Extract the (X, Y) coordinate from the center of the cell holding the provided text.  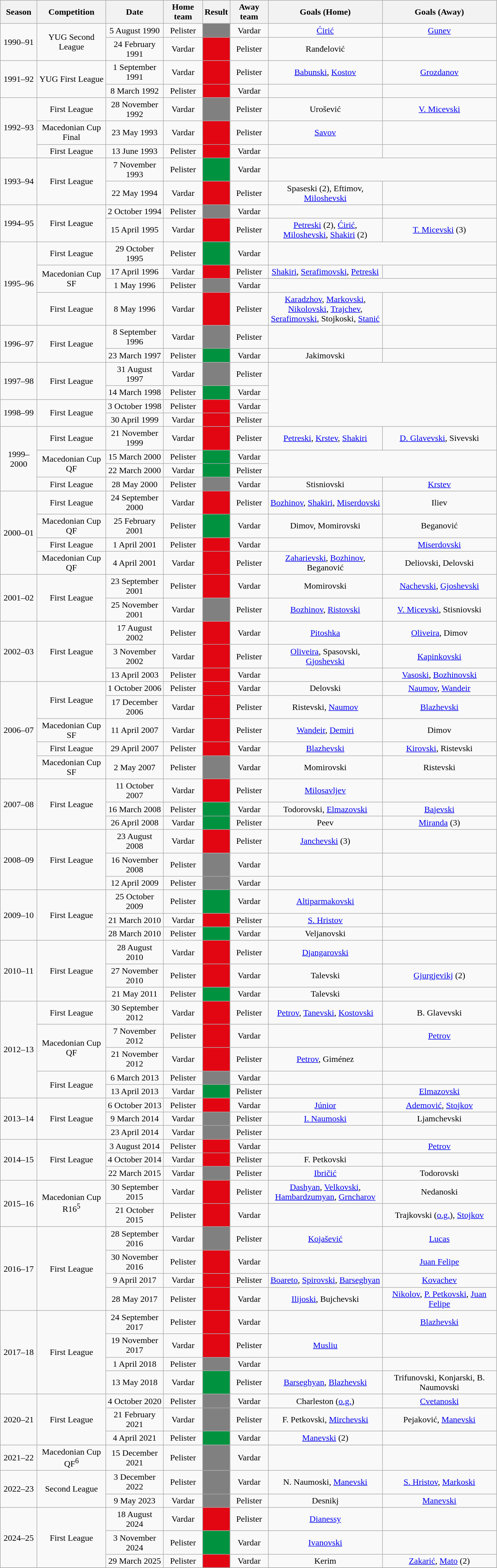
21 October 2015 (135, 1215)
21 February 2021 (135, 1419)
3 October 1998 (135, 406)
11 October 2007 (135, 791)
Musliu (325, 1345)
Competition (71, 12)
26 April 2008 (135, 823)
2000–01 (19, 532)
Ilijoski, Bujchevski (325, 1299)
2 October 1994 (135, 211)
Home team (183, 12)
30 September 2015 (135, 1192)
Miserdovski (439, 544)
3 November 2024 (135, 1543)
Dianessy (325, 1519)
15 April 1995 (135, 230)
Oliveira, Dimov (439, 633)
22 May 1994 (135, 193)
1 April 2018 (135, 1364)
Todorovski (439, 1173)
V. Micevski (439, 109)
Ristevski (439, 767)
1995–96 (19, 283)
16 March 2008 (135, 809)
2007–08 (19, 804)
YUG First League (71, 79)
Nikolov, P. Petkovski, Juan Felipe (439, 1299)
Boareto, Spirovski, Barseghyan (325, 1280)
Naumov, Wandeir (439, 688)
F. Petkovski, Mirchevski (325, 1419)
1991–92 (19, 79)
1998–99 (19, 413)
31 August 1997 (135, 374)
25 February 2001 (135, 526)
17 April 1996 (135, 272)
25 October 2009 (135, 902)
Janchevski (3) (325, 841)
Macedonian Cup Final (71, 133)
1 September 1991 (135, 72)
21 November 1999 (135, 438)
24 February 1991 (135, 49)
D. Glavevski, Sivevski (439, 438)
8 September 1996 (135, 337)
13 May 2018 (135, 1383)
9 April 2017 (135, 1280)
Goals (Away) (439, 12)
Charleston (o.g.) (325, 1401)
21 March 2010 (135, 920)
Urošević (325, 109)
23 April 2014 (135, 1132)
2021–22 (19, 1458)
Ristevski, Naumov (325, 707)
Date (135, 12)
Pejaković, Manevski (439, 1419)
21 November 2012 (135, 1059)
1999–2000 (19, 458)
Dashyan, Velkovski, Hambardzumyan, Grncharov (325, 1192)
Todorovski, Elmazovski (325, 809)
Beganović (439, 526)
30 November 2016 (135, 1262)
23 March 1997 (135, 355)
Gjurgjevikj (2) (439, 976)
12 April 2009 (135, 883)
Djangarovski (325, 952)
Petreski, Krstev, Shakiri (325, 438)
Bozhinov, Ristovski (325, 610)
Nachevski, Gjoshevski (439, 586)
2009–10 (19, 915)
3 November 2002 (135, 656)
28 May 2000 (135, 484)
7 November 1993 (135, 169)
Desnikj (325, 1501)
Lucas (439, 1238)
4 October 2014 (135, 1160)
Dimov (439, 730)
22 March 2000 (135, 470)
30 April 1999 (135, 420)
1992–93 (19, 128)
4 April 2021 (135, 1438)
1996–97 (19, 344)
29 March 2025 (135, 1561)
2022–23 (19, 1489)
2016–17 (19, 1268)
22 March 2015 (135, 1173)
Kirovski, Ristevski (439, 749)
Result (216, 12)
30 September 2012 (135, 1012)
Iliev (439, 502)
V. Micevski, Stisniovski (439, 610)
11 April 2007 (135, 730)
2020–21 (19, 1419)
28 August 2010 (135, 952)
Milosavljev (325, 791)
Bajevski (439, 809)
Macedonian Cup QF6 (71, 1458)
2017–18 (19, 1352)
13 June 1993 (135, 151)
2012–13 (19, 1050)
Júnior (325, 1105)
25 November 2001 (135, 610)
Delovski (325, 688)
6 March 2013 (135, 1078)
Shakiri, Serafimovski, Petreski (325, 272)
Trajkovski (o.g.), Stojkov (439, 1215)
Goals (Home) (325, 12)
Manevski (2) (325, 1438)
23 September 2001 (135, 586)
Kapinkovski (439, 656)
Oliveira, Spasovski, Gjoshevski (325, 656)
29 April 2007 (135, 749)
17 August 2002 (135, 633)
13 April 2003 (135, 675)
S. Hristov (325, 920)
28 September 2016 (135, 1238)
YUG Second League (71, 42)
3 December 2022 (135, 1482)
T. Micevski (3) (439, 230)
Bozhinov, Shakiri, Miserdovski (325, 502)
Macedonian Cup R165 (71, 1204)
2010–11 (19, 971)
Second League (71, 1489)
28 March 2010 (135, 934)
I. Naumoski (325, 1119)
1994–95 (19, 223)
2014–15 (19, 1160)
1990–91 (19, 42)
29 October 1995 (135, 253)
1997–98 (19, 381)
1993–94 (19, 181)
2015–16 (19, 1204)
28 November 1992 (135, 109)
Elmazovski (439, 1091)
2002–03 (19, 651)
3 August 2014 (135, 1146)
Ljamchevski (439, 1119)
Nedanoski (439, 1192)
Ibričić (325, 1173)
23 August 2008 (135, 841)
1 April 2001 (135, 544)
Altiparmakovski (325, 902)
15 December 2021 (135, 1458)
Gunev (439, 30)
Wandeir, Demiri (325, 730)
Zakarić, Mato (2) (439, 1561)
24 September 2017 (135, 1322)
Savov (325, 133)
Pitoshka (325, 633)
S. Hristov, Markoski (439, 1482)
2013–14 (19, 1119)
27 November 2010 (135, 976)
Vasoski, Bozhinovski (439, 675)
16 November 2008 (135, 865)
Ivanovski (325, 1543)
Ranđelović (325, 49)
Petrov, Tanevski, Kostovski (325, 1012)
Miranda (3) (439, 823)
8 May 1996 (135, 309)
Spaseski (2), Eftimov, Miloshevski (325, 193)
Karadzhov, Markovski, Nikolovski, Trajchev, Serafimovski, Stojkoski, Stanić (325, 309)
Peev (325, 823)
Grozdanov (439, 72)
4 October 2020 (135, 1401)
Season (19, 12)
7 November 2012 (135, 1036)
1 May 1996 (135, 286)
9 March 2014 (135, 1119)
Barseghyan, Blazhevski (325, 1383)
18 August 2024 (135, 1519)
F. Petkovski (325, 1160)
2008–09 (19, 860)
Stisniovski (325, 484)
24 September 2000 (135, 502)
Zaharievski, Bozhinov, Beganović (325, 563)
9 May 2023 (135, 1501)
Juan Felipe (439, 1262)
Petrov, Giménez (325, 1059)
2001–02 (19, 598)
Away team (249, 12)
Ademović, Stojkov (439, 1105)
Dimov, Momirovski (325, 526)
Babunski, Kostov (325, 72)
1 October 2006 (135, 688)
Kovachev (439, 1280)
Kojašević (325, 1238)
Manevski (439, 1501)
Cvetanoski (439, 1401)
5 August 1990 (135, 30)
19 November 2017 (135, 1345)
Trifunovski, Konjarski, B. Naumovski (439, 1383)
Jakimovski (325, 355)
28 May 2017 (135, 1299)
B. Glavevski (439, 1012)
15 March 2000 (135, 457)
Ćirić (325, 30)
4 April 2001 (135, 563)
Petreski (2), Ćirić, Miloshevski, Shakiri (2) (325, 230)
2024–25 (19, 1538)
N. Naumoski, Manevski (325, 1482)
21 May 2011 (135, 994)
17 December 2006 (135, 707)
14 March 1998 (135, 392)
8 March 1992 (135, 91)
Krstev (439, 484)
6 October 2013 (135, 1105)
23 May 1993 (135, 133)
Deliovski, Delovski (439, 563)
Kerim (325, 1561)
2 May 2007 (135, 767)
Veljanovski (325, 934)
13 April 2013 (135, 1091)
2006–07 (19, 730)
